Detect which cell encompasses the target text, then output its [x, y] center coordinate. 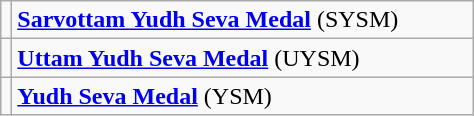
Uttam Yudh Seva Medal (UYSM) [242, 58]
Yudh Seva Medal (YSM) [242, 96]
Sarvottam Yudh Seva Medal (SYSM) [242, 20]
